Search for the cell housing the specified text and yield its (x, y) center coordinate. 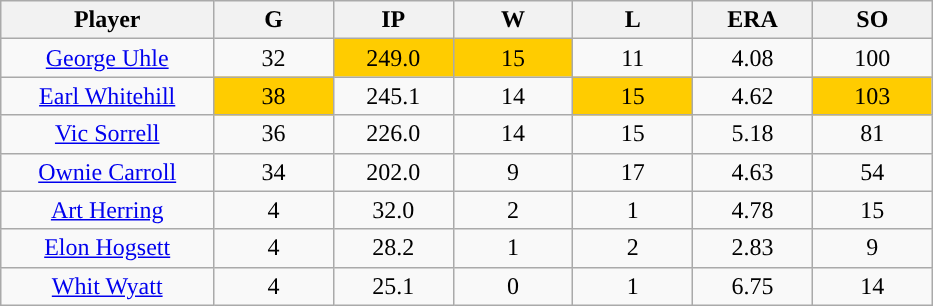
81 (872, 134)
Art Herring (108, 210)
100 (872, 58)
W (513, 20)
SO (872, 20)
103 (872, 96)
4.08 (753, 58)
Elon Hogsett (108, 248)
54 (872, 172)
4.63 (753, 172)
4.78 (753, 210)
L (633, 20)
Player (108, 20)
Earl Whitehill (108, 96)
17 (633, 172)
38 (274, 96)
George Uhle (108, 58)
G (274, 20)
6.75 (753, 286)
11 (633, 58)
245.1 (393, 96)
226.0 (393, 134)
0 (513, 286)
34 (274, 172)
4.62 (753, 96)
249.0 (393, 58)
Ownie Carroll (108, 172)
25.1 (393, 286)
28.2 (393, 248)
IP (393, 20)
32 (274, 58)
Vic Sorrell (108, 134)
2.83 (753, 248)
36 (274, 134)
Whit Wyatt (108, 286)
5.18 (753, 134)
202.0 (393, 172)
32.0 (393, 210)
ERA (753, 20)
